Provide the (X, Y) coordinate of the cell's center where the given text is located.  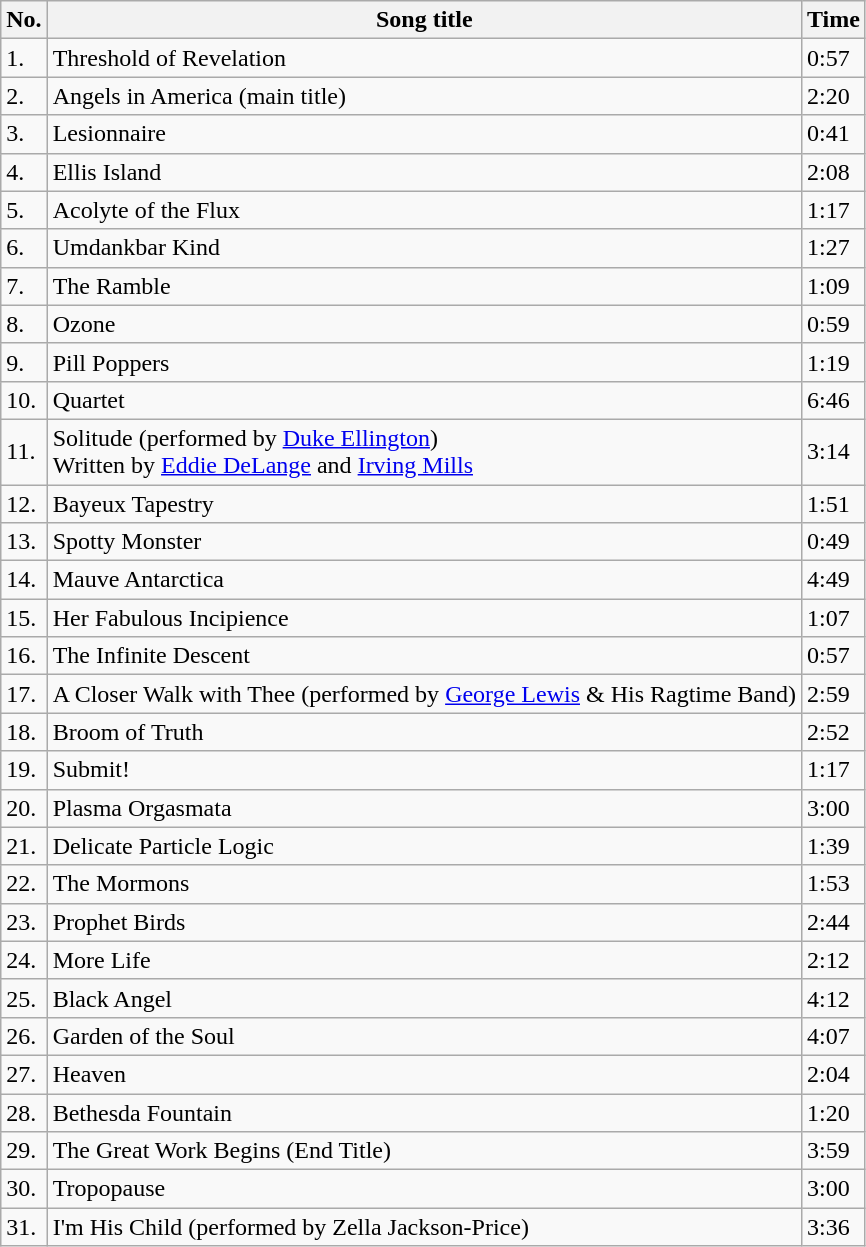
24. (24, 960)
17. (24, 694)
The Ramble (424, 286)
1:27 (833, 248)
18. (24, 732)
1:19 (833, 362)
Heaven (424, 1074)
6. (24, 248)
14. (24, 580)
Black Angel (424, 998)
The Great Work Begins (End Title) (424, 1151)
Prophet Birds (424, 922)
22. (24, 884)
16. (24, 656)
3:14 (833, 452)
Umdankbar Kind (424, 248)
7. (24, 286)
21. (24, 846)
Plasma Orgasmata (424, 808)
Ozone (424, 324)
5. (24, 210)
19. (24, 770)
28. (24, 1113)
9. (24, 362)
Lesionnaire (424, 134)
Bayeux Tapestry (424, 503)
I'm His Child (performed by Zella Jackson-Price) (424, 1227)
Threshold of Revelation (424, 58)
30. (24, 1189)
Garden of the Soul (424, 1036)
Delicate Particle Logic (424, 846)
6:46 (833, 400)
Time (833, 20)
2:59 (833, 694)
3. (24, 134)
26. (24, 1036)
2:12 (833, 960)
23. (24, 922)
4:12 (833, 998)
Solitude (performed by Duke Ellington)Written by Eddie DeLange and Irving Mills (424, 452)
4:49 (833, 580)
29. (24, 1151)
2:52 (833, 732)
Tropopause (424, 1189)
0:41 (833, 134)
A Closer Walk with Thee (performed by George Lewis & His Ragtime Band) (424, 694)
The Mormons (424, 884)
The Infinite Descent (424, 656)
Spotty Monster (424, 542)
20. (24, 808)
Bethesda Fountain (424, 1113)
2:44 (833, 922)
1:53 (833, 884)
13. (24, 542)
15. (24, 618)
1. (24, 58)
Her Fabulous Incipience (424, 618)
12. (24, 503)
Ellis Island (424, 172)
1:20 (833, 1113)
Broom of Truth (424, 732)
0:49 (833, 542)
Mauve Antarctica (424, 580)
Submit! (424, 770)
Quartet (424, 400)
4:07 (833, 1036)
Acolyte of the Flux (424, 210)
3:36 (833, 1227)
2:08 (833, 172)
1:09 (833, 286)
2:20 (833, 96)
27. (24, 1074)
2. (24, 96)
31. (24, 1227)
1:51 (833, 503)
4. (24, 172)
No. (24, 20)
0:59 (833, 324)
3:59 (833, 1151)
8. (24, 324)
Pill Poppers (424, 362)
11. (24, 452)
10. (24, 400)
Angels in America (main title) (424, 96)
1:07 (833, 618)
2:04 (833, 1074)
Song title (424, 20)
1:39 (833, 846)
More Life (424, 960)
25. (24, 998)
